Locate the cell with the specified text and output its (x, y) center coordinate. 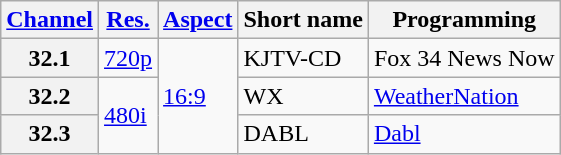
480i (128, 115)
WX (303, 96)
Short name (303, 20)
Channel (50, 20)
Aspect (198, 20)
32.1 (50, 58)
Programming (464, 20)
Dabl (464, 134)
16:9 (198, 96)
Res. (128, 20)
DABL (303, 134)
720p (128, 58)
KJTV-CD (303, 58)
32.3 (50, 134)
Fox 34 News Now (464, 58)
32.2 (50, 96)
WeatherNation (464, 96)
